Return (X, Y) of the center of cell containing provided text 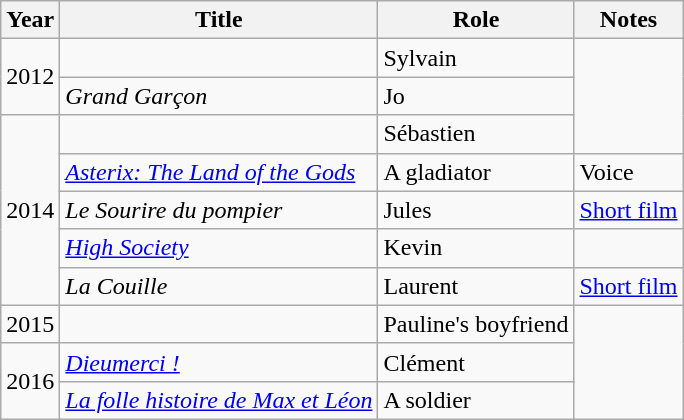
Laurent (476, 286)
Grand Garçon (219, 96)
A soldier (476, 400)
2015 (30, 324)
Asterix: The Land of the Gods (219, 172)
A gladiator (476, 172)
2012 (30, 77)
2014 (30, 210)
La folle histoire de Max et Léon (219, 400)
Voice (628, 172)
2016 (30, 381)
Title (219, 20)
Year (30, 20)
Sylvain (476, 58)
Notes (628, 20)
Sébastien (476, 134)
Jules (476, 210)
Le Sourire du pompier (219, 210)
Kevin (476, 248)
Role (476, 20)
Clément (476, 362)
Pauline's boyfriend (476, 324)
Dieumerci ! (219, 362)
La Couille (219, 286)
Jo (476, 96)
High Society (219, 248)
